For the text-containing cell, return its midpoint in (x, y) coordinate format. 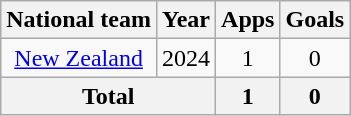
New Zealand (79, 58)
Total (108, 96)
National team (79, 20)
Year (186, 20)
Apps (248, 20)
Goals (315, 20)
2024 (186, 58)
